From the cell containing the given text, extract its center point as [X, Y] coordinate. 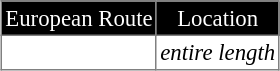
entire length [217, 52]
European Route [80, 18]
Location [217, 18]
